Return the (X, Y) coordinate for the center point of the cell that contains the specified text.  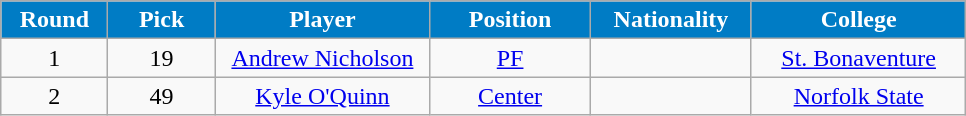
Norfolk State (858, 96)
49 (162, 96)
Center (510, 96)
19 (162, 58)
Pick (162, 20)
Player (322, 20)
Position (510, 20)
2 (54, 96)
Kyle O'Quinn (322, 96)
Round (54, 20)
Andrew Nicholson (322, 58)
Nationality (672, 20)
PF (510, 58)
College (858, 20)
St. Bonaventure (858, 58)
1 (54, 58)
